Find where the given text appears and provide that cell's center as [X, Y] coordinate. 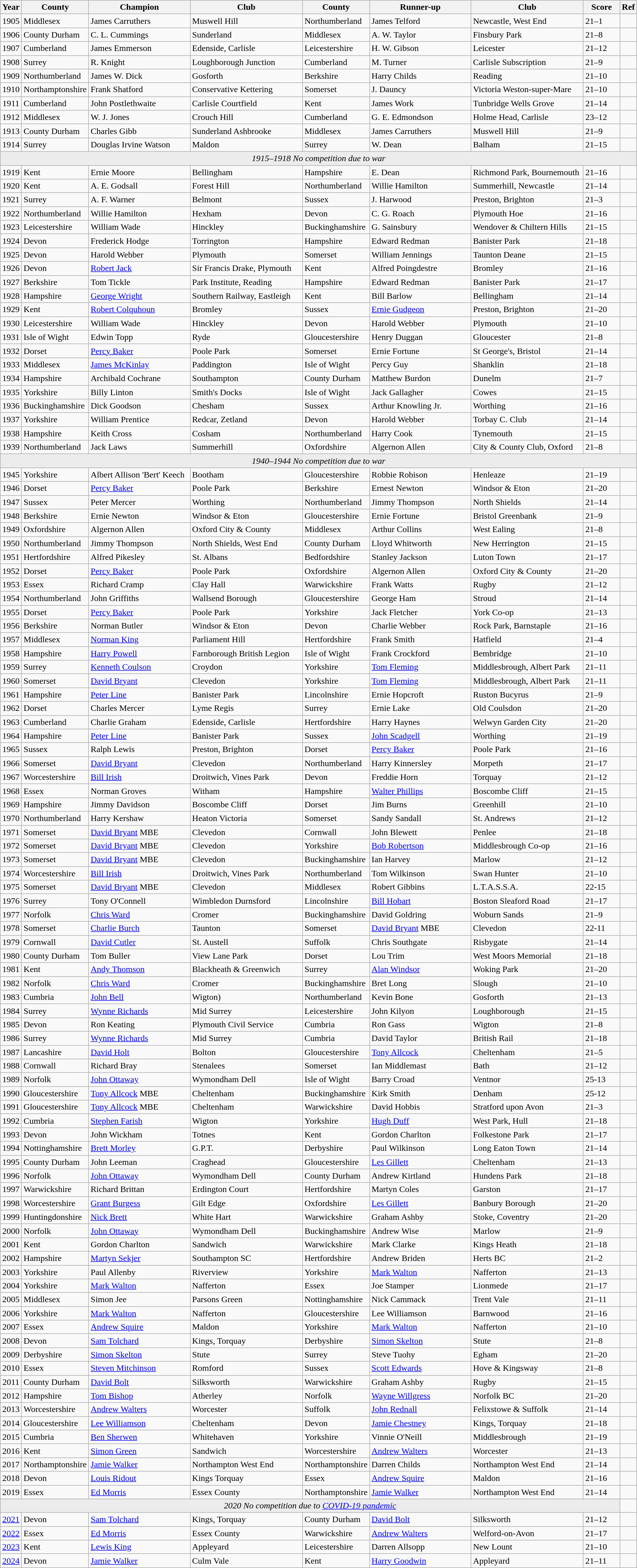
Keith Cross [139, 433]
Loughborough [527, 1011]
Tynemouth [527, 433]
1920 [11, 186]
Crouch Hill [246, 117]
Richard Brittan [139, 1189]
Belmont [246, 200]
1974 [11, 873]
1936 [11, 406]
J. Dauncy [420, 90]
Conservative Kettering [246, 90]
Summerhill [246, 447]
Torrington [246, 241]
Richmond Park, Bournemouth [527, 172]
Jimmy Davidson [139, 804]
Albert Allison 'Bert' Keech [139, 475]
Tom Buller [139, 956]
G. E. Edmondson [420, 117]
2016 [11, 1451]
1958 [11, 653]
Tom Tickle [139, 282]
1959 [11, 667]
Harry Cook [420, 433]
Robbie Robison [420, 475]
1955 [11, 612]
Luton Town [527, 557]
Harry Powell [139, 653]
1987 [11, 1052]
2005 [11, 1300]
Garston [527, 1189]
1971 [11, 832]
Tom Wilkinson [420, 873]
Ernest Newton [420, 488]
1950 [11, 543]
St. Austell [246, 942]
2008 [11, 1341]
Grant Burgess [139, 1203]
1946 [11, 488]
Plymouth Civil Service [246, 1024]
Harry Haynes [420, 722]
1924 [11, 241]
Darren Allsopp [420, 1547]
Hove & Kingsway [527, 1368]
West Moors Memorial [527, 956]
Alfred Pikesley [139, 557]
Ernie Moore [139, 172]
Harry Childs [420, 76]
1965 [11, 750]
1966 [11, 763]
Ryde [246, 337]
John Bell [139, 997]
Mark Clarke [420, 1244]
1940–1944 No competition due to war [318, 461]
Charles Mercer [139, 708]
2009 [11, 1355]
James Telford [420, 21]
1933 [11, 364]
1921 [11, 200]
Harry Kershaw [139, 818]
Martyn Coles [420, 1189]
W. Dean [420, 144]
Croydon [246, 667]
1960 [11, 681]
Tunbridge Wells Grove [527, 103]
E. Dean [420, 172]
2017 [11, 1464]
1973 [11, 860]
H. W. Gibson [420, 48]
Bembridge [527, 653]
John Leeman [139, 1162]
Robert Colquhoun [139, 310]
Newcastle, West End [527, 21]
21–4 [602, 640]
Woburn Sands [527, 915]
Nick Brett [139, 1217]
Tony Allcock [420, 1052]
James Work [420, 103]
23–12 [602, 117]
North Shields, West End [246, 543]
Ventnor [527, 1080]
1967 [11, 777]
C. L. Cummings [139, 35]
Ralph Lewis [139, 750]
Martyn Sekjer [139, 1258]
John Kilyon [420, 1011]
West Park, Hull [527, 1121]
21–7 [602, 378]
1995 [11, 1162]
1996 [11, 1176]
Torbay C. Club [527, 420]
1997 [11, 1189]
Lyme Regis [246, 708]
1949 [11, 530]
Clay Hall [246, 584]
1927 [11, 282]
Joe Stamper [420, 1286]
1986 [11, 1038]
Louis Ridout [139, 1478]
Charlie Graham [139, 722]
John Blewett [420, 832]
Steve Tuohy [420, 1355]
Old Coulsdon [527, 708]
2012 [11, 1396]
George Wright [139, 296]
Long Eaton Town [527, 1148]
Brett Morley [139, 1148]
1912 [11, 117]
Edwin Topp [139, 337]
Lewis King [139, 1547]
1954 [11, 598]
Parsons Green [246, 1300]
John Griffiths [139, 598]
W. J. Jones [139, 117]
Stoke, Coventry [527, 1217]
Totnes [246, 1135]
22-11 [602, 928]
Victoria Weston-super-Mare [527, 90]
Peter Mercer [139, 502]
1957 [11, 640]
1915–1918 No competition due to war [318, 158]
Trent Vale [527, 1300]
Frank Watts [420, 584]
Welwyn Garden City [527, 722]
1905 [11, 21]
1926 [11, 268]
1911 [11, 103]
1948 [11, 516]
David Holt [139, 1052]
Kings Heath [527, 1244]
1932 [11, 351]
Wendover & Chiltern Hills [527, 227]
1953 [11, 584]
Herts BC [527, 1258]
1947 [11, 502]
Charles Gibb [139, 131]
Hatfield [527, 640]
William Prentice [139, 420]
2004 [11, 1286]
21–5 [602, 1052]
Frank Crockford [420, 653]
Jack Laws [139, 447]
Welford-on-Avon [527, 1533]
Stenalees [246, 1066]
Hundens Park [527, 1176]
Taunton Deane [527, 255]
Ian Middlemast [420, 1066]
White Hart [246, 1217]
1979 [11, 942]
Riverview [246, 1272]
Carlisle Courtfield [246, 103]
1963 [11, 722]
Percy Guy [420, 364]
1919 [11, 172]
Norman King [139, 640]
Vinnie O'Neill [420, 1437]
Ben Sherwen [139, 1437]
Ernie Gudgeon [420, 310]
2003 [11, 1272]
1999 [11, 1217]
Balham [527, 144]
Charlie Webber [420, 626]
Andrew Briden [420, 1258]
John Rednall [420, 1409]
City & County Club, Oxford [527, 447]
Stroud [527, 598]
Cowes [527, 392]
Torquay [527, 777]
Charlie Burch [139, 928]
Redcar, Zetland [246, 420]
1925 [11, 255]
Woking Park [527, 969]
Year [11, 7]
Smith's Docks [246, 392]
Loughborough Junction [246, 62]
Sir Francis Drake, Plymouth [246, 268]
1982 [11, 983]
Stephen Farish [139, 1121]
2024 [11, 1561]
Boston Sleaford Road [527, 901]
Parliament Hill [246, 640]
Stratford upon Avon [527, 1107]
J. Harwood [420, 200]
1929 [11, 310]
Frank Shatford [139, 90]
Dunelm [527, 378]
Wigton) [246, 997]
1977 [11, 915]
Ron Gass [420, 1024]
Harry Goodwin [420, 1561]
2018 [11, 1478]
Culm Vale [246, 1561]
New Herrington [527, 543]
Jack Fletcher [420, 612]
1928 [11, 296]
1907 [11, 48]
Sunderland Ashbrooke [246, 131]
Penlee [527, 832]
1939 [11, 447]
North Shields [527, 502]
2002 [11, 1258]
Craghead [246, 1162]
Middlesbrough [527, 1437]
Hugh Duff [420, 1121]
A. W. Taylor [420, 35]
David Hobbis [420, 1107]
Kevin Bone [420, 997]
1964 [11, 736]
Bristol Greenbank [527, 516]
Middlesbrough Co-op [527, 846]
Witham [246, 791]
1922 [11, 213]
1994 [11, 1148]
Walter Phillips [420, 791]
2015 [11, 1437]
Arthur Knowling Jr. [420, 406]
Paddington [246, 364]
1989 [11, 1080]
21–2 [602, 1258]
Scott Edwards [420, 1368]
James Emmerson [139, 48]
Rock Park, Barnstaple [527, 626]
1993 [11, 1135]
1931 [11, 337]
2007 [11, 1327]
21–1 [602, 21]
British Rail [527, 1038]
1908 [11, 62]
Andy Thomson [139, 969]
Bolton [246, 1052]
R. Knight [139, 62]
Whitehaven [246, 1437]
2014 [11, 1423]
Forest Hill [246, 186]
Norman Groves [139, 791]
1972 [11, 846]
Southampton SC [246, 1258]
Frederick Hodge [139, 241]
Bill Hobart [420, 901]
1930 [11, 323]
Tony O'Connell [139, 901]
Lloyd Whitworth [420, 543]
Alan Windsor [420, 969]
Kenneth Coulson [139, 667]
Bret Long [420, 983]
Richard Cramp [139, 584]
1975 [11, 887]
Norman Butler [139, 626]
Romford [246, 1368]
Wayne Willgress [420, 1396]
Frank Smith [420, 640]
Harry Kinnersley [420, 763]
Blackheath & Greenwich [246, 969]
Atherley [246, 1396]
1969 [11, 804]
Steven Mitchinson [139, 1368]
Sandy Sandall [420, 818]
L.T.A.S.S.A. [527, 887]
Risbygate [527, 942]
George Ham [420, 598]
Felixstowe & Suffolk [527, 1409]
1980 [11, 956]
Egham [527, 1355]
Bootham [246, 475]
Sunderland [246, 35]
Erdington Court [246, 1189]
Jim Burns [420, 804]
Kirk Smith [420, 1093]
1990 [11, 1093]
1981 [11, 969]
John Scadgell [420, 736]
1976 [11, 901]
Lou Trim [420, 956]
Score [602, 7]
Ernie Lake [420, 708]
1983 [11, 997]
Jack Gallagher [420, 392]
Reading [527, 76]
Folkestone Park [527, 1135]
Lancashire [55, 1052]
1984 [11, 1011]
1970 [11, 818]
Park Institute, Reading [246, 282]
G. Sainsbury [420, 227]
M. Turner [420, 62]
Chris Southgate [420, 942]
St. Albans [246, 557]
C. G. Roach [420, 213]
Andrew Kirtland [420, 1176]
David Taylor [420, 1038]
Slough [527, 983]
1923 [11, 227]
Hexham [246, 213]
Heaton Victoria [246, 818]
Cosham [246, 433]
Huntingdonshire [55, 1217]
Paul Wilkinson [420, 1148]
1956 [11, 626]
New Lount [527, 1547]
Swan Hunter [527, 873]
Ian Harvey [420, 860]
Andrew Wise [420, 1231]
25-13 [602, 1080]
James W. Dick [139, 76]
View Lane Park [246, 956]
Denham [527, 1093]
Leicester [527, 48]
1945 [11, 475]
Freddie Horn [420, 777]
1961 [11, 695]
Ernie Newton [139, 516]
Billy Linton [139, 392]
Barry Croad [420, 1080]
1913 [11, 131]
2013 [11, 1409]
Gilt Edge [246, 1203]
Carlisle Subscription [527, 62]
Simon Green [139, 1451]
2020 No competition due to COVID-19 pandemic [310, 1506]
1935 [11, 392]
Robert Gibbins [420, 887]
1978 [11, 928]
1952 [11, 571]
William Jennings [420, 255]
Richard Bray [139, 1066]
Dick Goodson [139, 406]
Matthew Burdon [420, 378]
1910 [11, 90]
Simon Jee [139, 1300]
David Goldring [420, 915]
York Co-op [527, 612]
1991 [11, 1107]
Holme Head, Carlisle [527, 117]
Tom Bishop [139, 1396]
West Ealing [527, 530]
Taunton [246, 928]
1985 [11, 1024]
Wimbledon Durnsford [246, 901]
Ruston Bucyrus [527, 695]
St. Andrews [527, 818]
1906 [11, 35]
1992 [11, 1121]
2011 [11, 1382]
Runner-up [420, 7]
Alfred Poingdestre [420, 268]
Bedfordshire [336, 557]
1988 [11, 1066]
Kings Torquay [246, 1478]
Ernie Hopcroft [420, 695]
25-12 [602, 1093]
Gloucester [527, 337]
2000 [11, 1231]
Wallsend Borough [246, 598]
James McKinlay [139, 364]
Finsbury Park [527, 35]
Shanklin [527, 364]
Plymouth Hoe [527, 213]
John Postlethwaite [139, 103]
1937 [11, 420]
2022 [11, 1533]
Henleaze [527, 475]
Bill Barlow [420, 296]
2006 [11, 1313]
Morpeth [527, 763]
Summerhill, Newcastle [527, 186]
A. E. Godsall [139, 186]
Southampton [246, 378]
2019 [11, 1492]
Chesham [246, 406]
1909 [11, 76]
G.P.T. [246, 1148]
Robert Jack [139, 268]
2023 [11, 1547]
Archibald Cochrane [139, 378]
Stanley Jackson [420, 557]
Barnwood [527, 1313]
Bath [527, 1066]
2001 [11, 1244]
Southern Railway, Eastleigh [246, 296]
Banbury Borough [527, 1203]
1951 [11, 557]
John Wickham [139, 1135]
1998 [11, 1203]
Ref [628, 7]
Darren Childs [420, 1464]
Arthur Collins [420, 530]
Douglas Irvine Watson [139, 144]
Paul Allenby [139, 1272]
Nick Cammack [420, 1300]
Norfolk BC [527, 1396]
2010 [11, 1368]
David Cutler [139, 942]
1962 [11, 708]
Henry Duggan [420, 337]
2021 [11, 1520]
Champion [139, 7]
Ron Keating [139, 1024]
A. F. Warner [139, 200]
1968 [11, 791]
1914 [11, 144]
22-15 [602, 887]
Greenhill [527, 804]
Jamie Chestney [420, 1423]
1934 [11, 378]
1938 [11, 433]
Lionmede [527, 1286]
St George's, Bristol [527, 351]
Bob Robertson [420, 846]
Farnborough British Legion [246, 653]
